Provide the (x, y) coordinate of the cell's center where the given text is located.  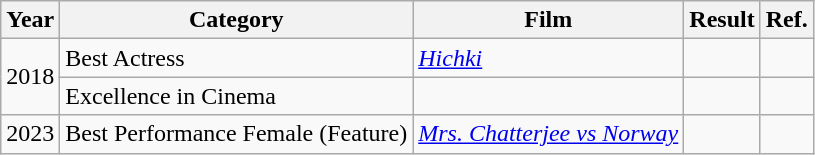
Ref. (786, 20)
Result (722, 20)
Mrs. Chatterjee vs Norway (548, 134)
Category (236, 20)
Best Actress (236, 58)
Year (30, 20)
2018 (30, 77)
Hichki (548, 58)
2023 (30, 134)
Best Performance Female (Feature) (236, 134)
Film (548, 20)
Excellence in Cinema (236, 96)
